From the cell containing the given text, extract its center point as [X, Y] coordinate. 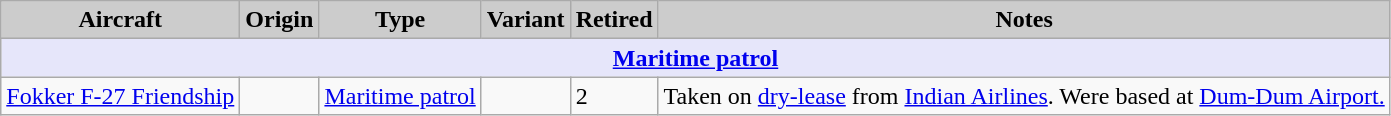
Retired [614, 20]
Notes [1024, 20]
2 [614, 96]
Taken on dry-lease from Indian Airlines. Were based at Dum-Dum Airport. [1024, 96]
Type [400, 20]
Origin [280, 20]
Fokker F-27 Friendship [120, 96]
Variant [526, 20]
Aircraft [120, 20]
